Output the [X, Y] coordinate of the center of the cell containing the given text.  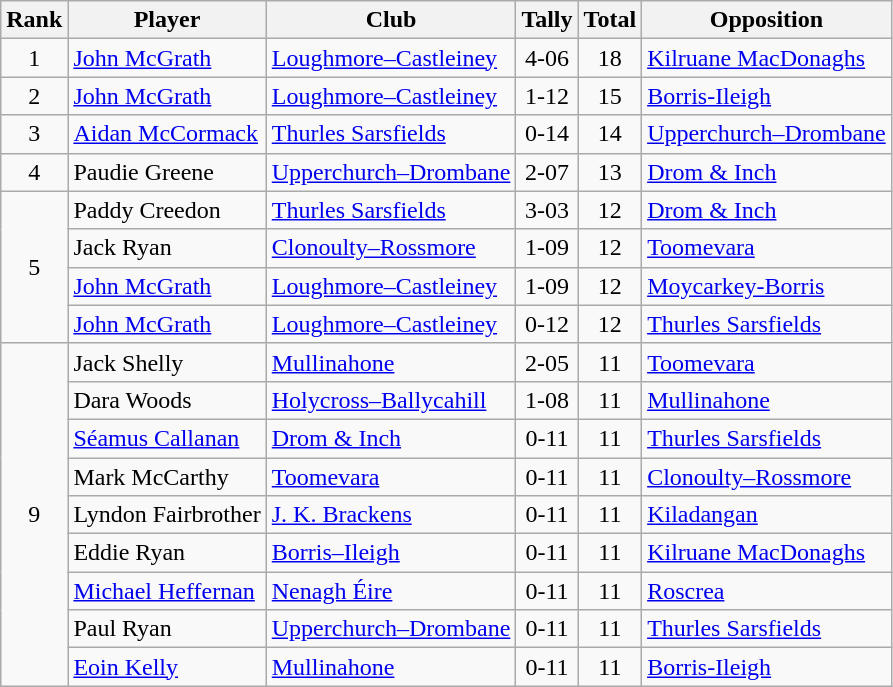
Rank [34, 20]
Eddie Ryan [167, 553]
18 [610, 58]
Séamus Callanan [167, 438]
Mark McCarthy [167, 477]
4-06 [547, 58]
3 [34, 134]
2 [34, 96]
Roscrea [767, 591]
Lyndon Fairbrother [167, 515]
15 [610, 96]
Opposition [767, 20]
0-14 [547, 134]
5 [34, 267]
Holycross–Ballycahill [391, 400]
Total [610, 20]
Kiladangan [767, 515]
Borris–Ileigh [391, 553]
1-12 [547, 96]
4 [34, 172]
3-03 [547, 210]
Aidan McCormack [167, 134]
Tally [547, 20]
Paul Ryan [167, 629]
Jack Shelly [167, 362]
13 [610, 172]
Paddy Creedon [167, 210]
Dara Woods [167, 400]
Nenagh Éire [391, 591]
Jack Ryan [167, 248]
Eoin Kelly [167, 667]
9 [34, 514]
0-12 [547, 324]
J. K. Brackens [391, 515]
1-08 [547, 400]
1 [34, 58]
Club [391, 20]
2-07 [547, 172]
14 [610, 134]
Player [167, 20]
Paudie Greene [167, 172]
2-05 [547, 362]
Michael Heffernan [167, 591]
Moycarkey-Borris [767, 286]
